Detect which cell encompasses the target text, then output its [x, y] center coordinate. 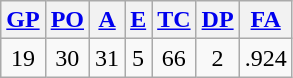
A [108, 20]
.924 [266, 58]
FA [266, 20]
31 [108, 58]
66 [174, 58]
DP [218, 20]
TC [174, 20]
5 [138, 58]
GP [23, 20]
19 [23, 58]
2 [218, 58]
PO [67, 20]
30 [67, 58]
E [138, 20]
